For the text-containing cell, return its midpoint in (x, y) coordinate format. 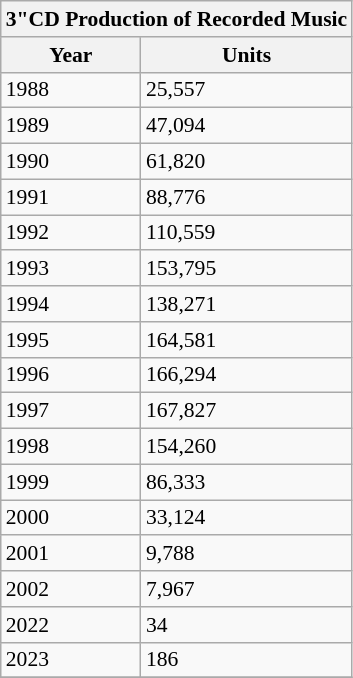
1996 (71, 375)
110,559 (246, 233)
164,581 (246, 340)
34 (246, 625)
3"CD Production of Recorded Music (176, 19)
1991 (71, 197)
1990 (71, 162)
1999 (71, 482)
1998 (71, 447)
61,820 (246, 162)
86,333 (246, 482)
88,776 (246, 197)
7,967 (246, 589)
2001 (71, 554)
25,557 (246, 90)
167,827 (246, 411)
9,788 (246, 554)
1997 (71, 411)
Year (71, 55)
2023 (71, 660)
138,271 (246, 304)
1995 (71, 340)
1992 (71, 233)
166,294 (246, 375)
1988 (71, 90)
1993 (71, 269)
47,094 (246, 126)
153,795 (246, 269)
1994 (71, 304)
2000 (71, 518)
2002 (71, 589)
154,260 (246, 447)
Units (246, 55)
33,124 (246, 518)
2022 (71, 625)
1989 (71, 126)
186 (246, 660)
